Capture the cell that displays the provided text and extract its (X, Y) central coordinate. 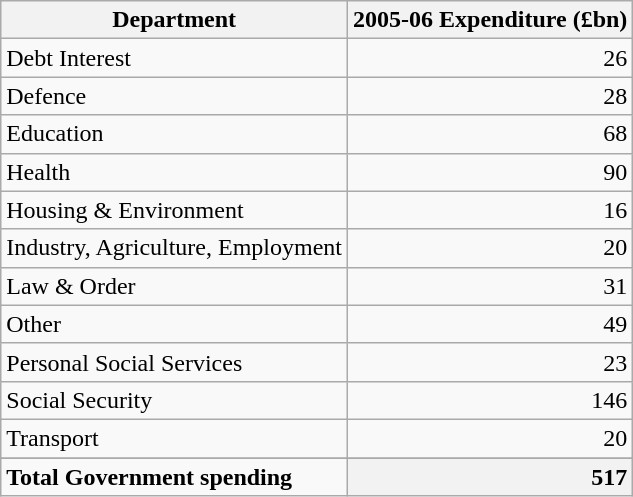
Department (174, 20)
146 (490, 400)
Housing & Environment (174, 210)
68 (490, 134)
49 (490, 324)
Debt Interest (174, 58)
Transport (174, 438)
Total Government spending (174, 477)
517 (490, 477)
28 (490, 96)
Law & Order (174, 286)
Personal Social Services (174, 362)
26 (490, 58)
Industry, Agriculture, Employment (174, 248)
Defence (174, 96)
2005-06 Expenditure (£bn) (490, 20)
90 (490, 172)
23 (490, 362)
Health (174, 172)
Education (174, 134)
Social Security (174, 400)
16 (490, 210)
31 (490, 286)
Other (174, 324)
